Return the [X, Y] coordinate for the center point of the cell that contains the specified text.  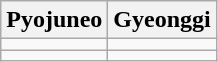
Gyeonggi [162, 20]
Pyojuneo [54, 20]
